Return the [X, Y] coordinate for the center point of the cell that contains the specified text.  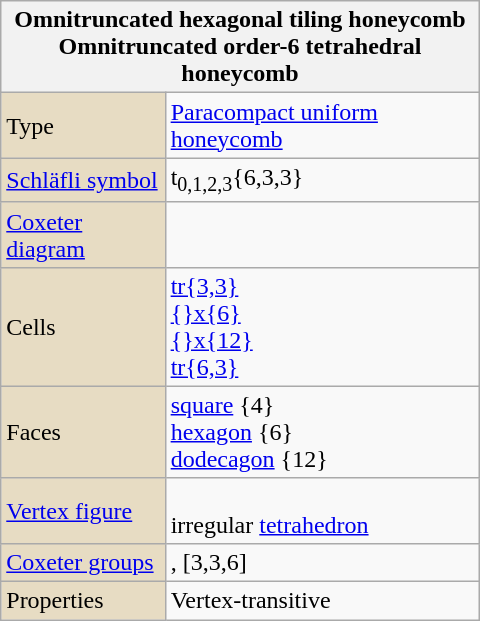
Paracompact uniform honeycomb [322, 126]
Coxeter diagram [83, 234]
square {4}hexagon {6}dodecagon {12} [322, 432]
Type [83, 126]
irregular tetrahedron [322, 510]
Cells [83, 326]
Schläfli symbol [83, 180]
Vertex figure [83, 510]
, [3,3,6] [322, 562]
tr{3,3} {}x{6} {}x{12} tr{6,3} [322, 326]
Omnitruncated hexagonal tiling honeycombOmnitruncated order-6 tetrahedral honeycomb [240, 47]
Properties [83, 601]
t0,1,2,3{6,3,3} [322, 180]
Vertex-transitive [322, 601]
Coxeter groups [83, 562]
Faces [83, 432]
